Scan for the cell matching the given text and deliver its [X, Y] coordinate at center. 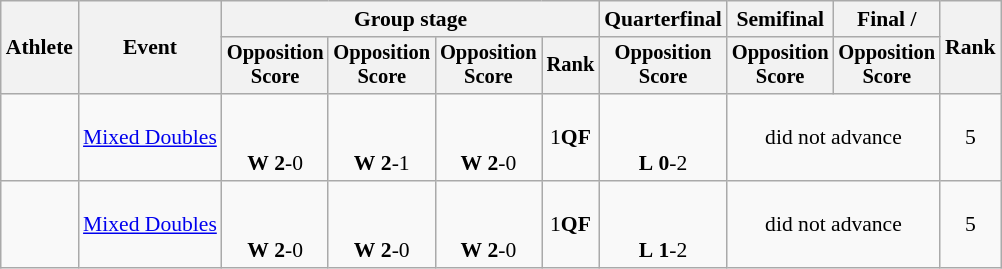
Athlete [40, 48]
Final / [886, 19]
Group stage [410, 19]
L 1-2 [663, 224]
W 2-1 [382, 138]
Quarterfinal [663, 19]
L 0-2 [663, 138]
Semifinal [780, 19]
Event [150, 48]
